Pinpoint the cell where the given text exists, returning its (x, y) midpoint coordinate. 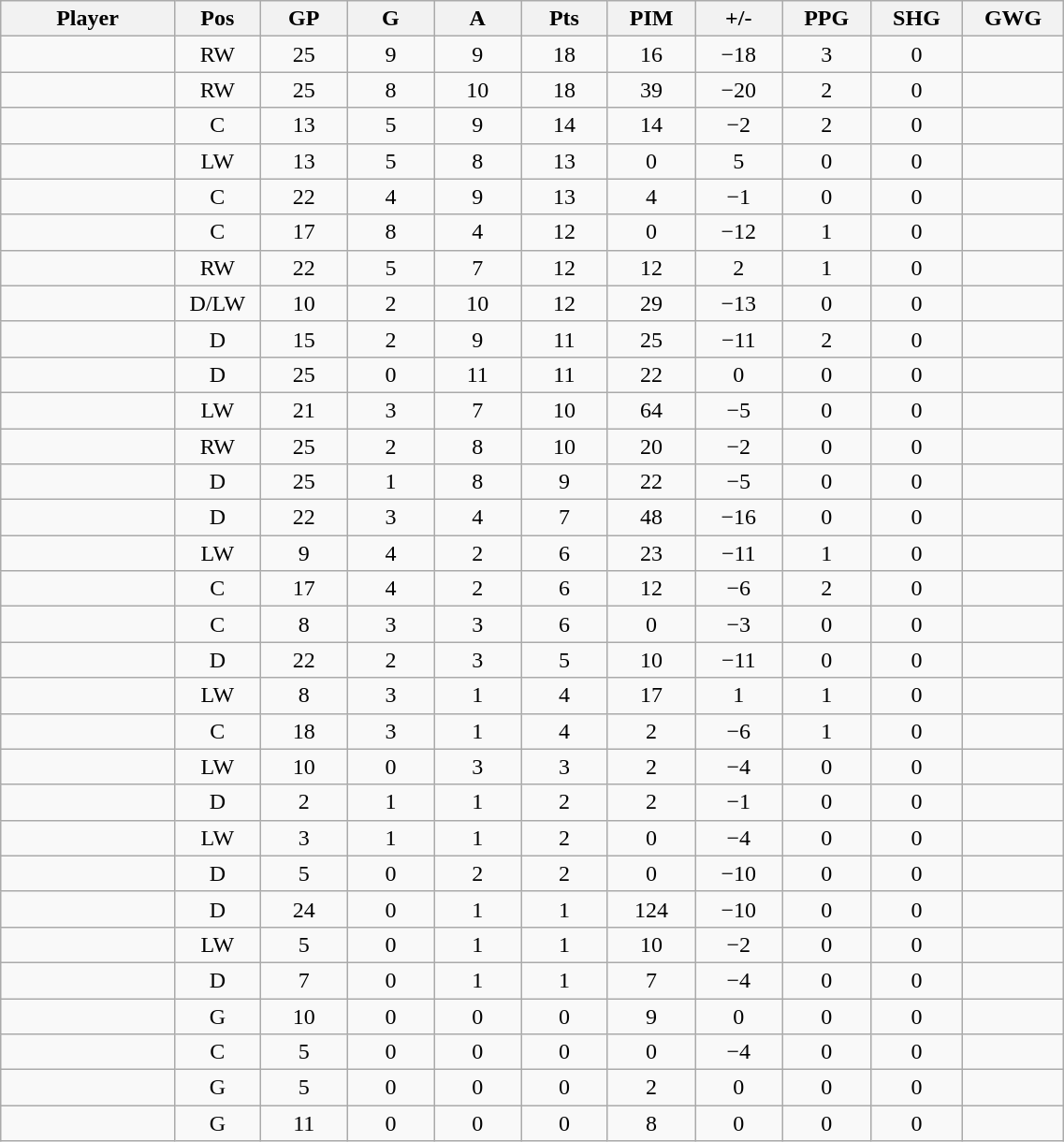
−20 (739, 90)
A (477, 19)
39 (651, 90)
124 (651, 909)
GWG (1013, 19)
23 (651, 553)
+/- (739, 19)
−3 (739, 624)
29 (651, 303)
D/LW (217, 303)
−16 (739, 518)
Pos (217, 19)
24 (303, 909)
SHG (917, 19)
48 (651, 518)
Pts (565, 19)
−13 (739, 303)
21 (303, 410)
GP (303, 19)
64 (651, 410)
−12 (739, 232)
15 (303, 339)
PPG (827, 19)
Player (88, 19)
20 (651, 447)
−18 (739, 54)
16 (651, 54)
PIM (651, 19)
